Detect which cell encompasses the target text, then output its (x, y) center coordinate. 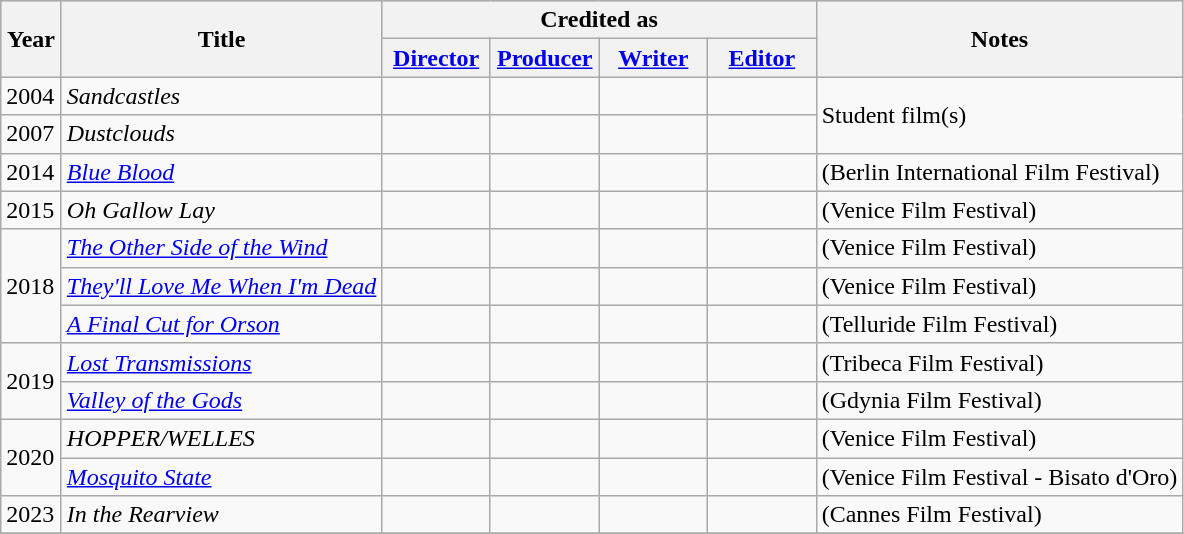
(Gdynia Film Festival) (1000, 400)
Sandcastles (222, 96)
Director (436, 58)
In the Rearview (222, 515)
(Venice Film Festival - Bisato d'Oro) (1000, 477)
Blue Blood (222, 172)
HOPPER/WELLES (222, 438)
Editor (762, 58)
(Telluride Film Festival) (1000, 324)
(Cannes Film Festival) (1000, 515)
Valley of the Gods (222, 400)
Notes (1000, 39)
2004 (32, 96)
Oh Gallow Lay (222, 210)
Credited as (599, 20)
Dustclouds (222, 134)
They'll Love Me When I'm Dead (222, 286)
Student film(s) (1000, 115)
2018 (32, 286)
2023 (32, 515)
Title (222, 39)
2019 (32, 381)
A Final Cut for Orson (222, 324)
2007 (32, 134)
2014 (32, 172)
Producer (544, 58)
Lost Transmissions (222, 362)
2020 (32, 457)
Writer (654, 58)
(Tribeca Film Festival) (1000, 362)
Year (32, 39)
The Other Side of the Wind (222, 248)
(Berlin International Film Festival) (1000, 172)
Mosquito State (222, 477)
2015 (32, 210)
